Provide the (X, Y) coordinate of the cell's center where the given text is located.  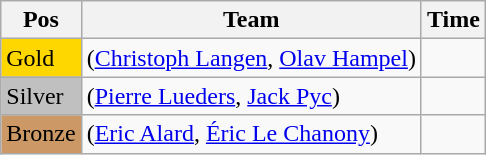
(Eric Alard, Éric Le Chanony) (251, 134)
(Christoph Langen, Olav Hampel) (251, 58)
Gold (41, 58)
Team (251, 20)
(Pierre Lueders, Jack Pyc) (251, 96)
Time (453, 20)
Silver (41, 96)
Pos (41, 20)
Bronze (41, 134)
